Search for the cell housing the specified text and yield its [X, Y] center coordinate. 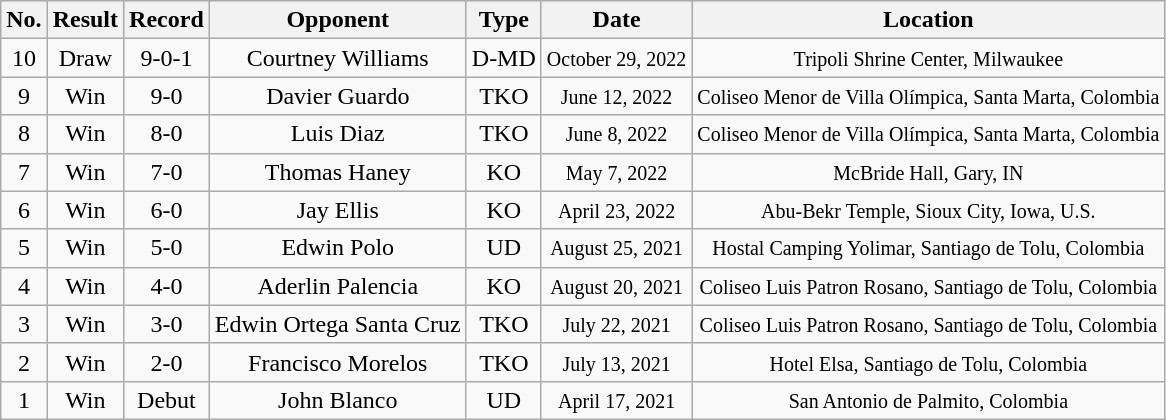
2-0 [167, 362]
5 [24, 248]
Francisco Morelos [338, 362]
John Blanco [338, 400]
June 12, 2022 [616, 96]
9-0-1 [167, 58]
Courtney Williams [338, 58]
Hotel Elsa, Santiago de Tolu, Colombia [928, 362]
Tripoli Shrine Center, Milwaukee [928, 58]
April 17, 2021 [616, 400]
6-0 [167, 210]
July 13, 2021 [616, 362]
Aderlin Palencia [338, 286]
3 [24, 324]
June 8, 2022 [616, 134]
Location [928, 20]
5-0 [167, 248]
6 [24, 210]
May 7, 2022 [616, 172]
Type [504, 20]
8 [24, 134]
D-MD [504, 58]
Draw [85, 58]
7 [24, 172]
No. [24, 20]
October 29, 2022 [616, 58]
August 20, 2021 [616, 286]
10 [24, 58]
San Antonio de Palmito, Colombia [928, 400]
July 22, 2021 [616, 324]
Result [85, 20]
Date [616, 20]
4-0 [167, 286]
9-0 [167, 96]
2 [24, 362]
Edwin Polo [338, 248]
Luis Diaz [338, 134]
1 [24, 400]
Hostal Camping Yolimar, Santiago de Tolu, Colombia [928, 248]
August 25, 2021 [616, 248]
7-0 [167, 172]
Debut [167, 400]
Jay Ellis [338, 210]
Opponent [338, 20]
McBride Hall, Gary, IN [928, 172]
4 [24, 286]
8-0 [167, 134]
3-0 [167, 324]
9 [24, 96]
Abu-Bekr Temple, Sioux City, Iowa, U.S. [928, 210]
Edwin Ortega Santa Cruz [338, 324]
Davier Guardo [338, 96]
Thomas Haney [338, 172]
Record [167, 20]
April 23, 2022 [616, 210]
